Pinpoint the cell where the given text exists, returning its [X, Y] midpoint coordinate. 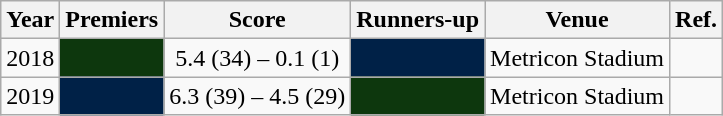
Score [258, 20]
Venue [578, 20]
5.4 (34) – 0.1 (1) [258, 58]
6.3 (39) – 4.5 (29) [258, 96]
Year [30, 20]
Premiers [112, 20]
Ref. [696, 20]
2019 [30, 96]
Runners-up [418, 20]
2018 [30, 58]
